Return (X, Y) of the center of cell containing provided text 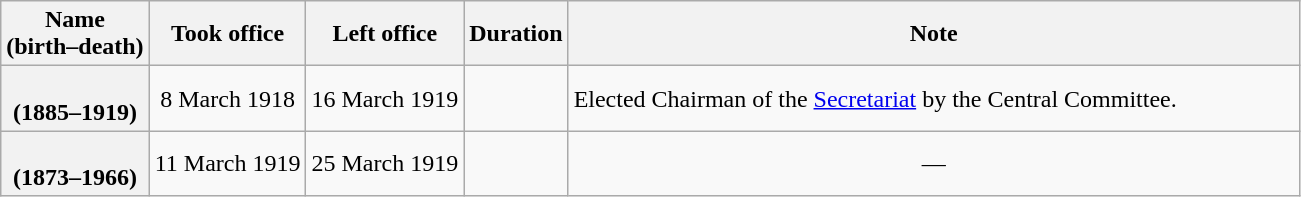
Name(birth–death) (75, 34)
Note (934, 34)
Duration (516, 34)
— (934, 164)
Took office (228, 34)
(1873–1966) (75, 164)
Elected Chairman of the Secretariat by the Central Committee. (934, 98)
16 March 1919 (385, 98)
25 March 1919 (385, 164)
8 March 1918 (228, 98)
Left office (385, 34)
(1885–1919) (75, 98)
11 March 1919 (228, 164)
